Output the (x, y) coordinate of the center of the cell containing the given text.  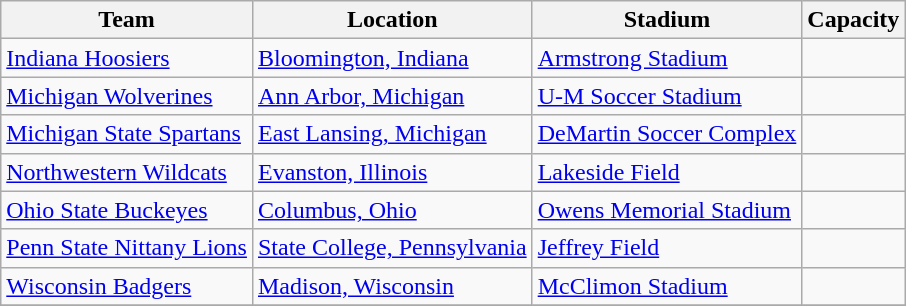
DeMartin Soccer Complex (667, 134)
Northwestern Wildcats (127, 172)
Owens Memorial Stadium (667, 210)
Jeffrey Field (667, 248)
Ann Arbor, Michigan (392, 96)
Capacity (854, 20)
Bloomington, Indiana (392, 58)
East Lansing, Michigan (392, 134)
State College, Pennsylvania (392, 248)
Indiana Hoosiers (127, 58)
Penn State Nittany Lions (127, 248)
Michigan Wolverines (127, 96)
U-M Soccer Stadium (667, 96)
McClimon Stadium (667, 286)
Lakeside Field (667, 172)
Team (127, 20)
Michigan State Spartans (127, 134)
Madison, Wisconsin (392, 286)
Ohio State Buckeyes (127, 210)
Columbus, Ohio (392, 210)
Stadium (667, 20)
Location (392, 20)
Evanston, Illinois (392, 172)
Wisconsin Badgers (127, 286)
Armstrong Stadium (667, 58)
